Locate the cell with the specified text and output its [x, y] center coordinate. 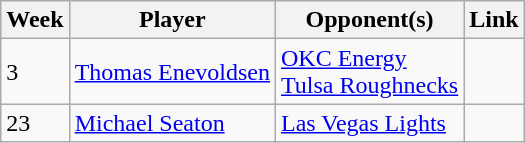
Las Vegas Lights [370, 123]
Link [494, 20]
Week [35, 20]
Thomas Enevoldsen [172, 72]
Opponent(s) [370, 20]
3 [35, 72]
OKC EnergyTulsa Roughnecks [370, 72]
Michael Seaton [172, 123]
Player [172, 20]
23 [35, 123]
